Return [x, y] of the center of cell containing provided text 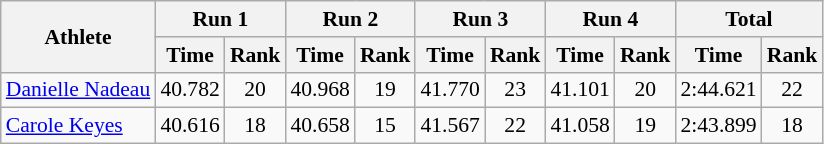
2:43.899 [718, 126]
41.058 [580, 126]
Athlete [78, 36]
Run 3 [480, 19]
15 [386, 126]
Run 1 [220, 19]
Run 4 [610, 19]
Run 2 [350, 19]
41.770 [450, 90]
40.782 [190, 90]
23 [516, 90]
Total [748, 19]
Danielle Nadeau [78, 90]
40.968 [320, 90]
2:44.621 [718, 90]
Carole Keyes [78, 126]
40.658 [320, 126]
41.567 [450, 126]
40.616 [190, 126]
41.101 [580, 90]
